Extract the (x, y) coordinate from the center of the cell holding the provided text.  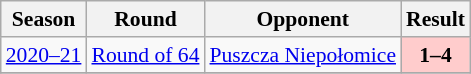
Round (145, 19)
Opponent (302, 19)
Result (436, 19)
1–4 (436, 55)
Round of 64 (145, 55)
Season (44, 19)
2020–21 (44, 55)
Puszcza Niepołomice (302, 55)
